Determine the (X, Y) coordinate at the center of the cell enclosing the given text.  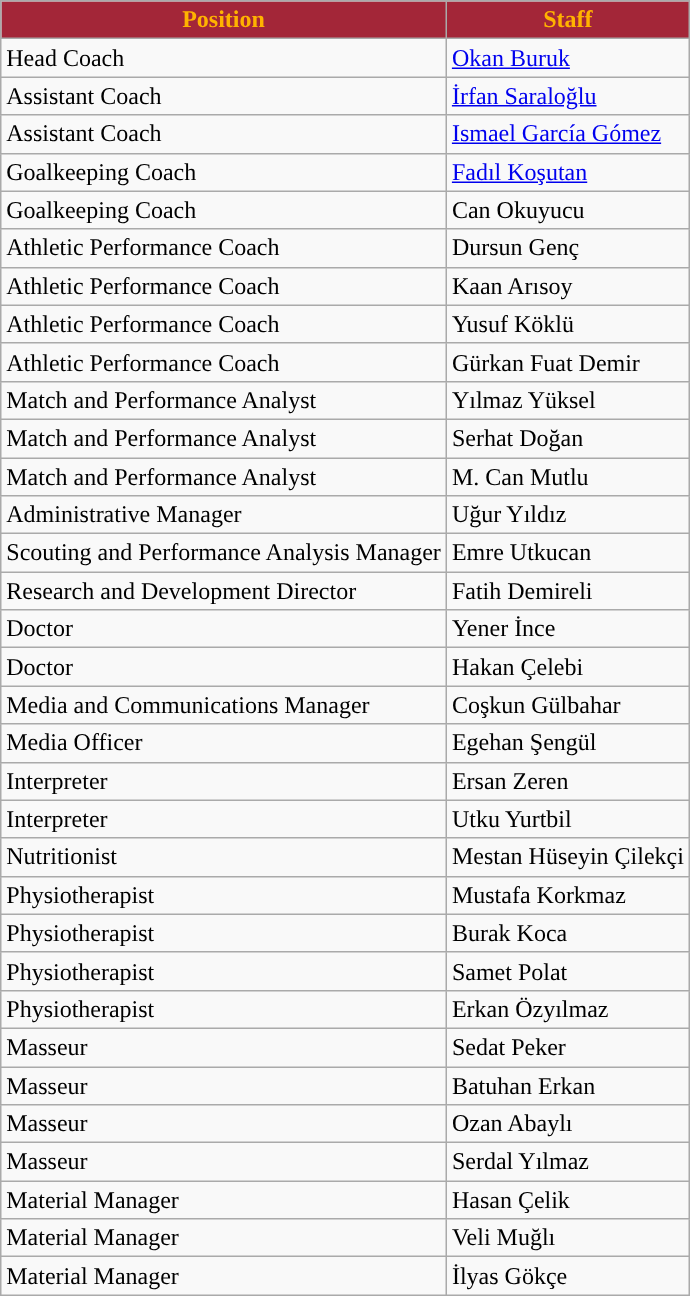
Administrative Manager (224, 515)
Position (224, 20)
Uğur Yıldız (568, 515)
Kaan Arısoy (568, 286)
Okan Buruk (568, 58)
Head Coach (224, 58)
Dursun Genç (568, 248)
İrfan Saraloğlu (568, 96)
Burak Koca (568, 933)
Emre Utkucan (568, 553)
Yusuf Köklü (568, 324)
Serhat Doğan (568, 438)
Media Officer (224, 743)
M. Can Mutlu (568, 477)
Ismael García Gómez (568, 134)
Utku Yurtbil (568, 819)
Research and Development Director (224, 591)
Gürkan Fuat Demir (568, 362)
Scouting and Performance Analysis Manager (224, 553)
Staff (568, 20)
Yener İnce (568, 629)
Sedat Peker (568, 1047)
İlyas Gökçe (568, 1276)
Fatih Demireli (568, 591)
Fadıl Koşutan (568, 172)
Mestan Hüseyin Çilekçi (568, 857)
Yılmaz Yüksel (568, 400)
Samet Polat (568, 971)
Hasan Çelik (568, 1200)
Mustafa Korkmaz (568, 895)
Egehan Şengül (568, 743)
Ozan Abaylı (568, 1124)
Batuhan Erkan (568, 1085)
Hakan Çelebi (568, 667)
Serdal Yılmaz (568, 1162)
Erkan Özyılmaz (568, 1009)
Ersan Zeren (568, 781)
Nutritionist (224, 857)
Media and Communications Manager (224, 705)
Coşkun Gülbahar (568, 705)
Can Okuyucu (568, 210)
Veli Muğlı (568, 1238)
